Detect which cell encompasses the target text, then output its [X, Y] center coordinate. 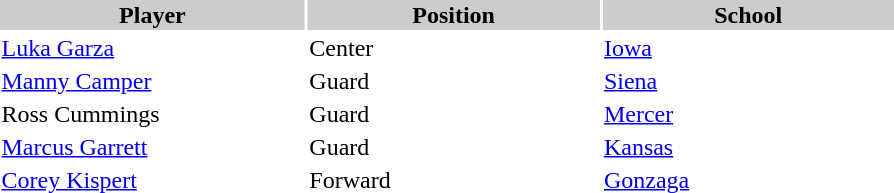
Siena [748, 81]
Marcus Garrett [152, 147]
Center [454, 48]
Kansas [748, 147]
Manny Camper [152, 81]
Ross Cummings [152, 114]
Iowa [748, 48]
School [748, 15]
Mercer [748, 114]
Position [454, 15]
Luka Garza [152, 48]
Player [152, 15]
